Return the (x, y) coordinate for the center point of the cell that contains the specified text.  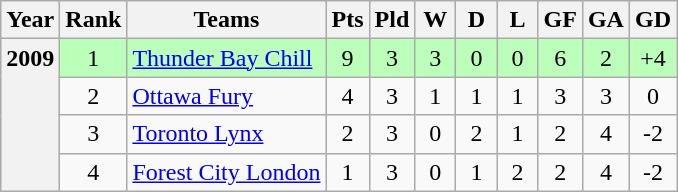
Rank (94, 20)
GD (652, 20)
L (518, 20)
Pts (348, 20)
Pld (392, 20)
W (436, 20)
Teams (226, 20)
GF (560, 20)
Thunder Bay Chill (226, 58)
Toronto Lynx (226, 134)
6 (560, 58)
+4 (652, 58)
Forest City London (226, 172)
Ottawa Fury (226, 96)
D (476, 20)
2009 (30, 115)
Year (30, 20)
9 (348, 58)
GA (606, 20)
